Pinpoint the cell where the given text exists, returning its [X, Y] midpoint coordinate. 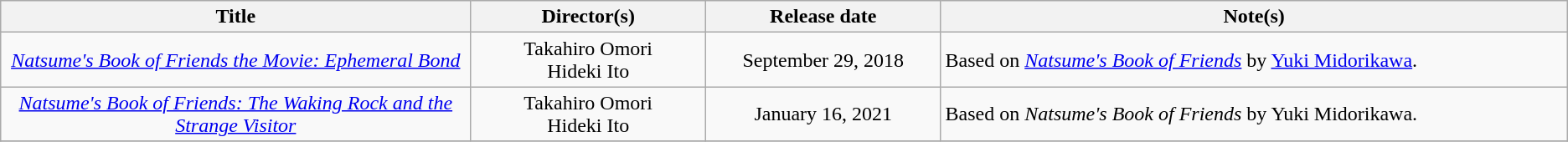
Natsume's Book of Friends: The Waking Rock and the Strange Visitor [236, 114]
Natsume's Book of Friends the Movie: Ephemeral Bond [236, 60]
Release date [823, 17]
Note(s) [1254, 17]
Title [236, 17]
January 16, 2021 [823, 114]
Director(s) [588, 17]
September 29, 2018 [823, 60]
